Extract the [X, Y] coordinate from the center of the cell holding the provided text.  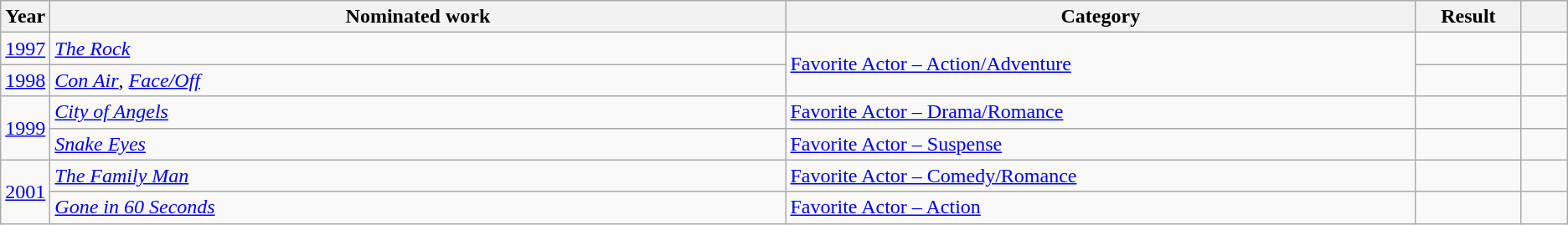
Category [1101, 17]
Nominated work [418, 17]
Favorite Actor – Action/Adventure [1101, 64]
2001 [25, 192]
The Rock [418, 49]
City of Angels [418, 112]
The Family Man [418, 176]
Favorite Actor – Action [1101, 207]
1997 [25, 49]
Con Air, Face/Off [418, 80]
Favorite Actor – Drama/Romance [1101, 112]
Result [1468, 17]
Year [25, 17]
1999 [25, 128]
Favorite Actor – Suspense [1101, 144]
1998 [25, 80]
Favorite Actor – Comedy/Romance [1101, 176]
Snake Eyes [418, 144]
Gone in 60 Seconds [418, 207]
